Detect which cell encompasses the target text, then output its [x, y] center coordinate. 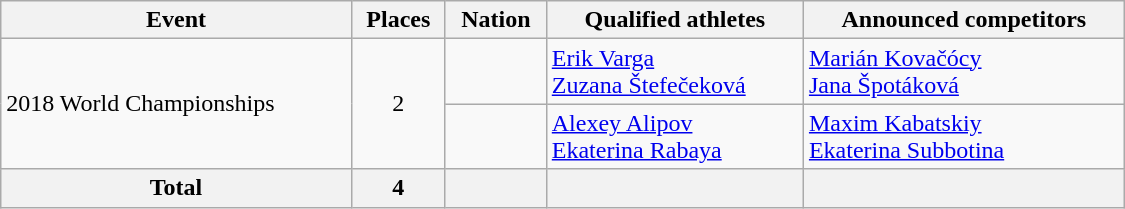
Total [176, 188]
2 [398, 104]
Alexey AlipovEkaterina Rabaya [674, 136]
Erik VargaZuzana Štefečeková [674, 72]
Announced competitors [964, 20]
Qualified athletes [674, 20]
Nation [496, 20]
Event [176, 20]
Places [398, 20]
4 [398, 188]
Maxim KabatskiyEkaterina Subbotina [964, 136]
2018 World Championships [176, 104]
Marián KovačócyJana Špotáková [964, 72]
